Output the (x, y) coordinate of the center of the cell containing the given text.  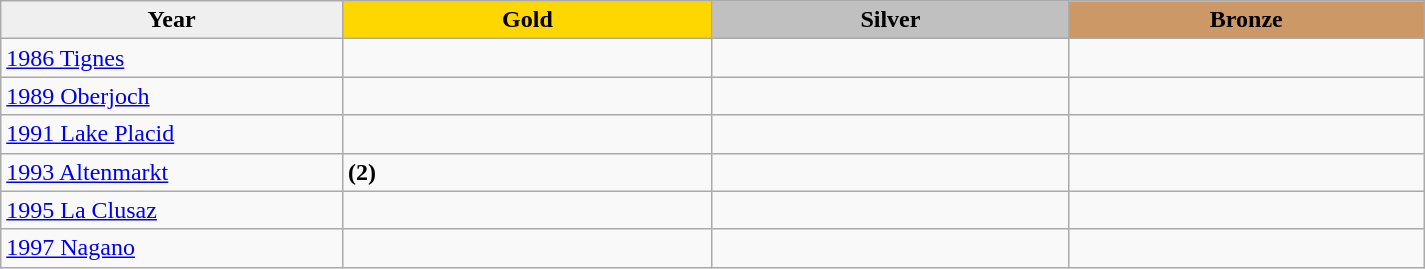
1997 Nagano (172, 248)
1995 La Clusaz (172, 210)
Silver (890, 20)
1989 Oberjoch (172, 96)
Year (172, 20)
1986 Tignes (172, 58)
Bronze (1246, 20)
1991 Lake Placid (172, 134)
(2) (527, 172)
Gold (527, 20)
1993 Altenmarkt (172, 172)
